Capture the cell that displays the provided text and extract its (x, y) central coordinate. 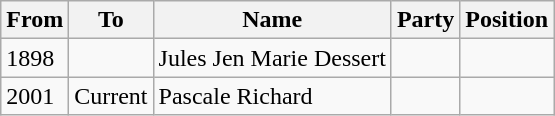
To (111, 20)
Name (272, 20)
2001 (35, 96)
1898 (35, 58)
Party (425, 20)
From (35, 20)
Position (507, 20)
Pascale Richard (272, 96)
Current (111, 96)
Jules Jen Marie Dessert (272, 58)
